From the cell containing the given text, extract its center point as (X, Y) coordinate. 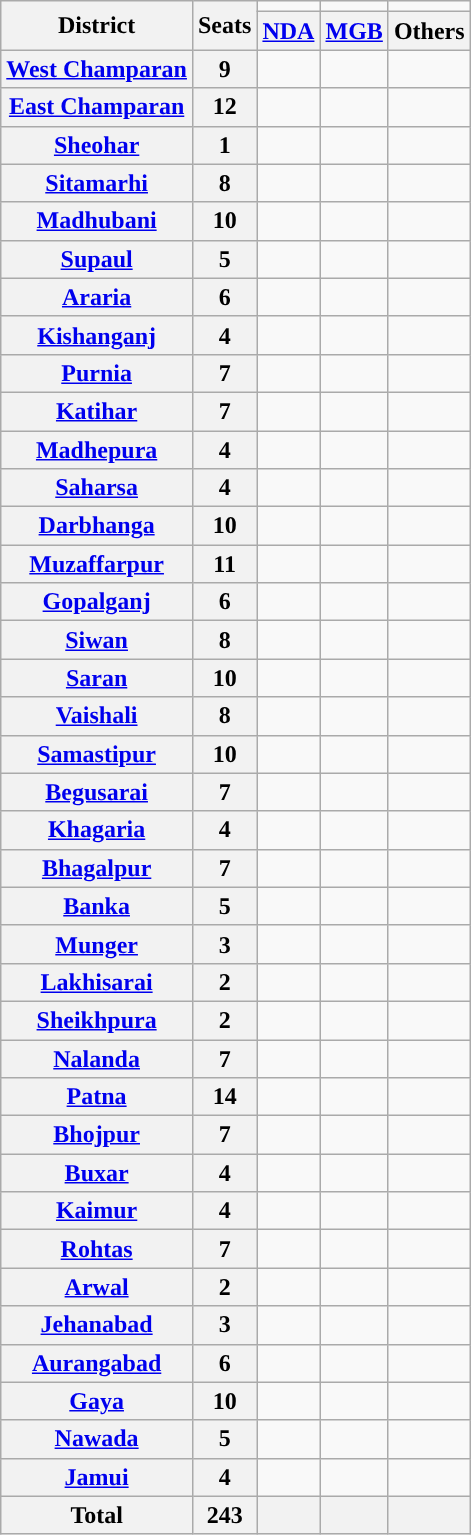
Jamui (97, 1477)
11 (224, 564)
Madhepura (97, 449)
Seats (224, 26)
NDA (288, 31)
14 (224, 1097)
Sheikhpura (97, 1020)
Siwan (97, 640)
Munger (97, 944)
Sheohar (97, 145)
Bhagalpur (97, 868)
Jehanabad (97, 1325)
Banka (97, 906)
Supaul (97, 259)
Rohtas (97, 1249)
Buxar (97, 1173)
Lakhisarai (97, 982)
Vaishali (97, 716)
Patna (97, 1097)
West Champaran (97, 69)
Kishanganj (97, 335)
Kaimur (97, 1211)
Sitamarhi (97, 183)
Gopalganj (97, 602)
Araria (97, 297)
Katihar (97, 411)
Nalanda (97, 1059)
Purnia (97, 373)
9 (224, 69)
243 (224, 1515)
Madhubani (97, 221)
Bhojpur (97, 1135)
East Champaran (97, 107)
Begusarai (97, 792)
Khagaria (97, 830)
MGB (354, 31)
Darbhanga (97, 526)
Arwal (97, 1287)
Saharsa (97, 488)
Saran (97, 678)
Total (97, 1515)
12 (224, 107)
Others (429, 31)
Samastipur (97, 754)
Nawada (97, 1439)
Muzaffarpur (97, 564)
1 (224, 145)
District (97, 26)
Aurangabad (97, 1363)
Gaya (97, 1401)
